Search for the cell housing the specified text and yield its (x, y) center coordinate. 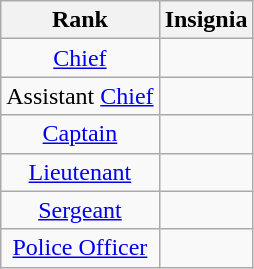
Insignia (206, 20)
Police Officer (80, 248)
Captain (80, 134)
Chief (80, 58)
Sergeant (80, 210)
Rank (80, 20)
Lieutenant (80, 172)
Assistant Chief (80, 96)
